Identify which cell holds the provided text, then report its [x, y] central coordinate. 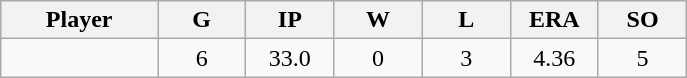
6 [202, 58]
Player [80, 20]
SO [642, 20]
3 [466, 58]
0 [378, 58]
5 [642, 58]
IP [290, 20]
4.36 [554, 58]
L [466, 20]
ERA [554, 20]
W [378, 20]
33.0 [290, 58]
G [202, 20]
